Extract the [X, Y] coordinate from the center of the cell holding the provided text.  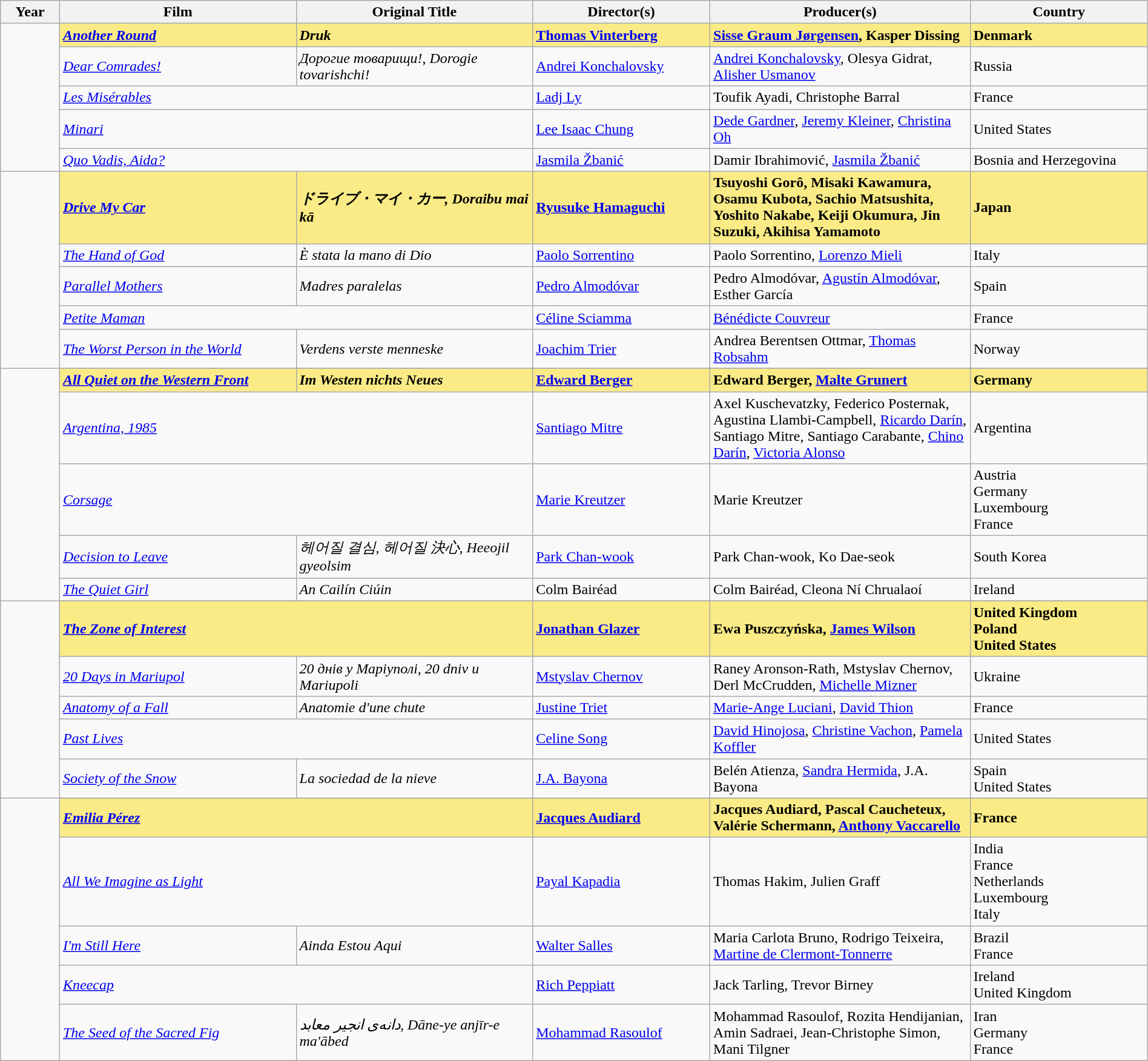
Emilia Pérez [295, 818]
The Zone of Interest [295, 629]
Decision to Leave [178, 557]
Andrei Konchalovsky [621, 67]
Tsuyoshi Gorô, Misaki Kawamura, Osamu Kubota, Sachio Matsushita, Yoshito Nakabe, Keiji Okumura, Jin Suzuki, Akihisa Yamamoto [840, 207]
SpainUnited States [1058, 778]
Park Chan-wook, Ko Dae-seok [840, 557]
Quo Vadis, Aida? [295, 160]
Anatomy of a Fall [178, 707]
David Hinojosa, Christine Vachon, Pamela Koffler [840, 739]
Year [30, 12]
20 Days in Mariupol [178, 676]
Argentina, 1985 [295, 428]
Kneecap [295, 985]
The Hand of God [178, 255]
Paolo Sorrentino, Lorenzo Mieli [840, 255]
I'm Still Here [178, 946]
Marie-Ange Luciani, David Thion [840, 707]
Mohammad Rasoulof, Rozita Hendijanian, Amin Sadraei, Jean-Christophe Simon, Mani Tilgner [840, 1033]
Denmark [1058, 35]
Sisse Graum Jørgensen, Kasper Dissing [840, 35]
Andrea Berentsen Ottmar, Thomas Robsahm [840, 349]
Mohammad Rasoulof [621, 1033]
United KingdomPolandUnited States [1058, 629]
Drive My Car [178, 207]
Ireland [1058, 589]
IranGermanyFrance [1058, 1033]
Edward Berger, Malte Grunert [840, 380]
Parallel Mothers [178, 286]
Japan [1058, 207]
Damir Ibrahimović, Jasmila Žbanić [840, 160]
Director(s) [621, 12]
Jasmila Žbanić [621, 160]
Rich Peppiatt [621, 985]
The Seed of the Sacred Fig [178, 1033]
Pedro Almodóvar, Agustín Almodóvar, Esther García [840, 286]
20 днів у Маріуполі, 20 dniv u Mariupoli [414, 676]
Paolo Sorrentino [621, 255]
Im Westen nichts Neues [414, 380]
South Korea [1058, 557]
Дорогие товарищи!, Dorogie tovarishchi! [414, 67]
Colm Bairéad, Cleona Ní Chrualaoí [840, 589]
AustriaGermanyLuxembourgFrance [1058, 500]
Andrei Konchalovsky, Olesya Gidrat, Alisher Usmanov [840, 67]
Park Chan-wook [621, 557]
Colm Bairéad [621, 589]
ドライブ・マイ・カー, Doraibu mai kā [414, 207]
Ladj Ly [621, 98]
Pedro Almodóvar [621, 286]
Edward Berger [621, 380]
Justine Triet [621, 707]
Russia [1058, 67]
Axel Kuschevatzky, Federico Posternak, Agustina Llambi-Campbell, Ricardo Darín, Santiago Mitre, Santiago Carabante, Chino Darín, Victoria Alonso [840, 428]
Past Lives [295, 739]
Argentina [1058, 428]
دانه‌ی انجیر معابد, Dāne-ye anjīr-e ma'ābed [414, 1033]
All We Imagine as Light [295, 882]
Original Title [414, 12]
Petite Maman [295, 317]
Celine Song [621, 739]
Spain [1058, 286]
Ukraine [1058, 676]
Verdens verste menneske [414, 349]
Society of the Snow [178, 778]
Céline Sciamma [621, 317]
Belén Atienza, Sandra Hermida, J.A. Bayona [840, 778]
Madres paralelas [414, 286]
Jacques Audiard, Pascal Caucheteux, Valérie Schermann, Anthony Vaccarello [840, 818]
Ainda Estou Aqui [414, 946]
BrazilFrance [1058, 946]
Dear Comrades! [178, 67]
Santiago Mitre [621, 428]
An Cailín Ciúin [414, 589]
Germany [1058, 380]
Another Round [178, 35]
Producer(s) [840, 12]
Joachim Trier [621, 349]
Film [178, 12]
Norway [1058, 349]
Corsage [295, 500]
IndiaFranceNetherlandsLuxembourgItaly [1058, 882]
Jacques Audiard [621, 818]
IrelandUnited Kingdom [1058, 985]
Thomas Hakim, Julien Graff [840, 882]
Ryusuke Hamaguchi [621, 207]
Thomas Vinterberg [621, 35]
Ewa Puszczyńska, James Wilson [840, 629]
Payal Kapadia [621, 882]
The Worst Person in the World [178, 349]
Minari [295, 128]
Jonathan Glazer [621, 629]
La sociedad de la nieve [414, 778]
Jack Tarling, Trevor Birney [840, 985]
Toufik Ayadi, Christophe Barral [840, 98]
Druk [414, 35]
Walter Salles [621, 946]
Bénédicte Couvreur [840, 317]
Country [1058, 12]
Lee Isaac Chung [621, 128]
Dede Gardner, Jeremy Kleiner, Christina Oh [840, 128]
Bosnia and Herzegovina [1058, 160]
Anatomie d'une chute [414, 707]
Maria Carlota Bruno, Rodrigo Teixeira, Martine de Clermont-Tonnerre [840, 946]
Italy [1058, 255]
J.A. Bayona [621, 778]
Les Misérables [295, 98]
È stata la mano di Dio [414, 255]
헤어질 결심, 헤어질 決心, Heeojil gyeolsim [414, 557]
The Quiet Girl [178, 589]
Raney Aronson-Rath, Mstyslav Chernov, Derl McCrudden, Michelle Mizner [840, 676]
Mstyslav Chernov [621, 676]
All Quiet on the Western Front [178, 380]
